Identify which cell holds the provided text, then report its (X, Y) central coordinate. 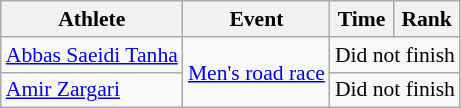
Time (362, 19)
Event (256, 19)
Amir Zargari (92, 90)
Abbas Saeidi Tanha (92, 55)
Athlete (92, 19)
Men's road race (256, 72)
Rank (426, 19)
